Identify which cell holds the provided text, then report its (x, y) central coordinate. 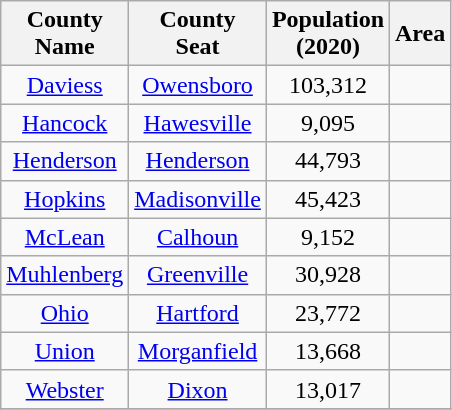
45,423 (328, 199)
13,668 (328, 351)
Dixon (198, 389)
Area (420, 34)
Greenville (198, 275)
13,017 (328, 389)
CountyName (65, 34)
Muhlenberg (65, 275)
23,772 (328, 313)
30,928 (328, 275)
Calhoun (198, 237)
9,152 (328, 237)
McLean (65, 237)
44,793 (328, 161)
9,095 (328, 123)
103,312 (328, 85)
CountySeat (198, 34)
Ohio (65, 313)
Hopkins (65, 199)
Owensboro (198, 85)
Hancock (65, 123)
Morganfield (198, 351)
Union (65, 351)
Daviess (65, 85)
Webster (65, 389)
Population(2020) (328, 34)
Madisonville (198, 199)
Hawesville (198, 123)
Hartford (198, 313)
